Capture the cell that displays the provided text and extract its (X, Y) central coordinate. 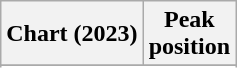
Chart (2023) (72, 34)
Peakposition (189, 34)
